Return (X, Y) of the center of cell containing provided text 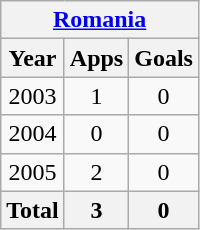
Romania (100, 20)
Year (33, 58)
Apps (96, 58)
Goals (164, 58)
3 (96, 210)
2003 (33, 96)
Total (33, 210)
2004 (33, 134)
2005 (33, 172)
2 (96, 172)
1 (96, 96)
